For the text-containing cell, return its midpoint in (x, y) coordinate format. 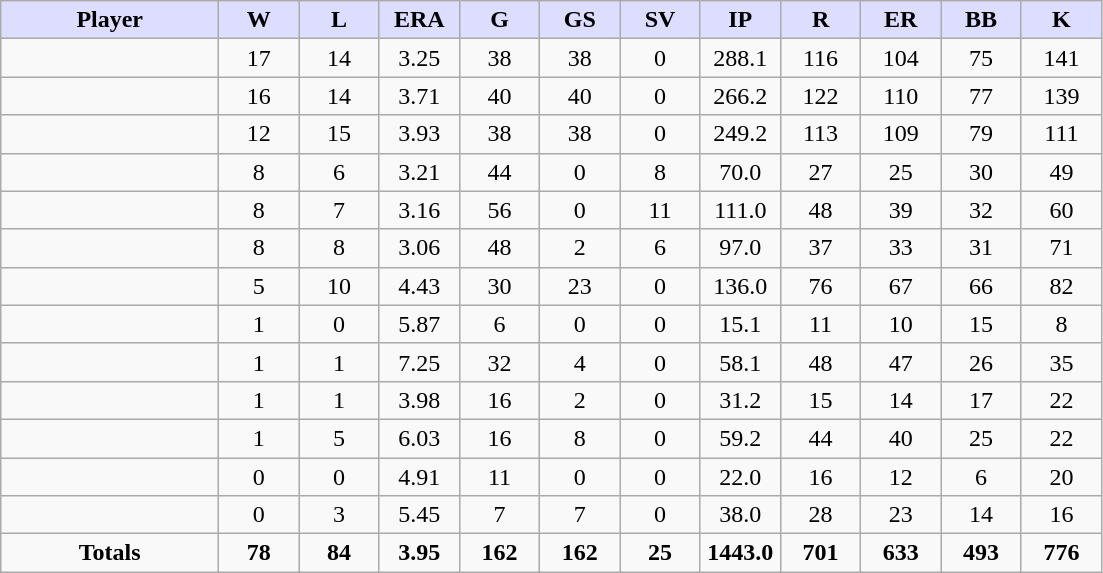
R (820, 20)
84 (339, 553)
15.1 (740, 324)
31.2 (740, 400)
3.16 (419, 210)
BB (981, 20)
6.03 (419, 438)
G (499, 20)
249.2 (740, 134)
79 (981, 134)
136.0 (740, 286)
78 (259, 553)
Totals (110, 553)
109 (901, 134)
37 (820, 248)
ERA (419, 20)
59.2 (740, 438)
31 (981, 248)
49 (1061, 172)
111 (1061, 134)
4 (580, 362)
SV (660, 20)
110 (901, 96)
288.1 (740, 58)
104 (901, 58)
60 (1061, 210)
W (259, 20)
66 (981, 286)
1443.0 (740, 553)
26 (981, 362)
113 (820, 134)
3.25 (419, 58)
7.25 (419, 362)
3.93 (419, 134)
58.1 (740, 362)
38.0 (740, 515)
39 (901, 210)
3.95 (419, 553)
97.0 (740, 248)
4.91 (419, 477)
71 (1061, 248)
L (339, 20)
70.0 (740, 172)
141 (1061, 58)
75 (981, 58)
47 (901, 362)
77 (981, 96)
776 (1061, 553)
Player (110, 20)
122 (820, 96)
4.43 (419, 286)
20 (1061, 477)
35 (1061, 362)
5.87 (419, 324)
266.2 (740, 96)
3.71 (419, 96)
22.0 (740, 477)
111.0 (740, 210)
28 (820, 515)
139 (1061, 96)
5.45 (419, 515)
3.21 (419, 172)
701 (820, 553)
ER (901, 20)
56 (499, 210)
633 (901, 553)
27 (820, 172)
82 (1061, 286)
493 (981, 553)
116 (820, 58)
3.98 (419, 400)
3 (339, 515)
IP (740, 20)
67 (901, 286)
K (1061, 20)
GS (580, 20)
3.06 (419, 248)
33 (901, 248)
76 (820, 286)
